Identify which cell holds the provided text, then report its [X, Y] central coordinate. 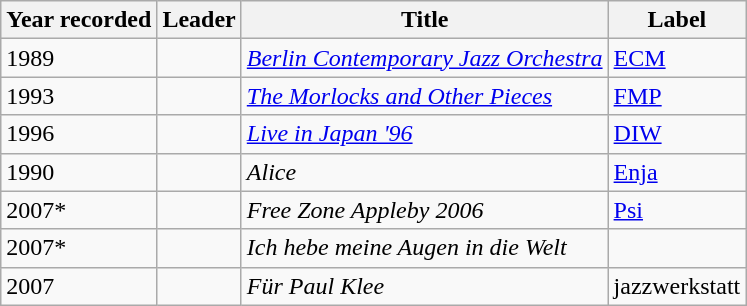
Berlin Contemporary Jazz Orchestra [424, 58]
Leader [199, 20]
1989 [79, 58]
DIW [677, 134]
Ich hebe meine Augen in die Welt [424, 248]
Für Paul Klee [424, 286]
The Morlocks and Other Pieces [424, 96]
1990 [79, 172]
2007 [79, 286]
Psi [677, 210]
Year recorded [79, 20]
Free Zone Appleby 2006 [424, 210]
jazzwerkstatt [677, 286]
Enja [677, 172]
Title [424, 20]
Alice [424, 172]
Label [677, 20]
1993 [79, 96]
Live in Japan '96 [424, 134]
1996 [79, 134]
ECM [677, 58]
FMP [677, 96]
